From the cell containing the given text, extract its center point as (x, y) coordinate. 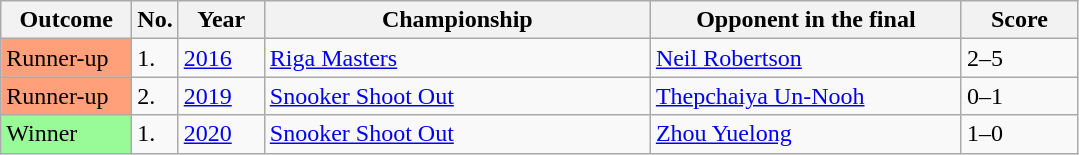
Year (221, 20)
0–1 (1019, 96)
Riga Masters (457, 58)
2020 (221, 134)
Opponent in the final (806, 20)
2016 (221, 58)
Neil Robertson (806, 58)
Winner (66, 134)
Score (1019, 20)
2. (155, 96)
1–0 (1019, 134)
2019 (221, 96)
No. (155, 20)
2–5 (1019, 58)
Outcome (66, 20)
Zhou Yuelong (806, 134)
Championship (457, 20)
Thepchaiya Un-Nooh (806, 96)
